For the text-containing cell, return its midpoint in [X, Y] coordinate format. 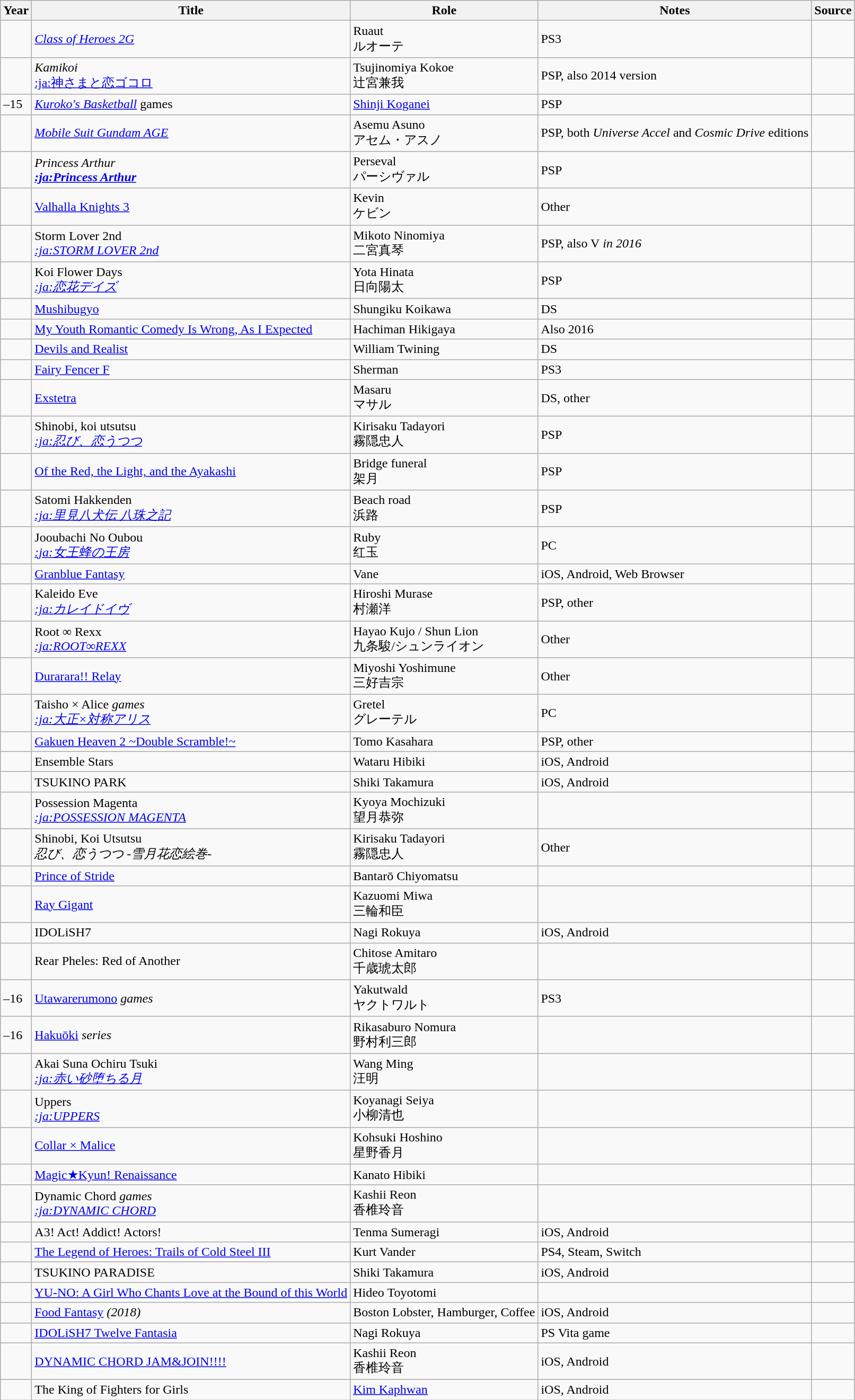
iOS, Android, Web Browser [675, 574]
–15 [16, 104]
Tenma Sumeragi [444, 1232]
Taisho × Alice games :ja:大正×対称アリス [191, 713]
Koyanagi Seiya小柳清也 [444, 1109]
Hakuōki series [191, 1035]
Tsujinomiya Kokoe辻宮兼我 [444, 76]
Jooubachi No Oubou:ja:女王蜂の王房 [191, 545]
TSUKINO PARADISE [191, 1272]
Rikasaburo Nomura野村利三郎 [444, 1035]
Beach road浜路 [444, 509]
Ray Gigant [191, 905]
Tomo Kasahara [444, 741]
Wang Ming汪明 [444, 1072]
PS4, Steam, Switch [675, 1252]
Kohsuki Hoshino星野香月 [444, 1146]
Akai Suna Ochiru Tsuki :ja:赤い砂堕ちる月 [191, 1072]
Kaleido Eve:ja:カレイドイヴ [191, 602]
Granblue Fantasy [191, 574]
IDOLiSH7 Twelve Fantasia [191, 1333]
Durarara!! Relay [191, 676]
Utawarerumono games [191, 998]
The King of Fighters for Girls [191, 1390]
Kevinケビン [444, 207]
PS Vita game [675, 1333]
Class of Heroes 2G [191, 39]
TSUKINO PARK [191, 782]
Shinobi, Koi Utsutsu忍び、恋うつつ -雪月花恋絵巻- [191, 847]
Role [444, 11]
IDOLiSH7 [191, 933]
Prince of Stride [191, 876]
Princess Arthur:ja:Princess Arthur [191, 170]
A3! Act! Addict! Actors! [191, 1232]
Exstetra [191, 398]
Devils and Realist [191, 349]
Dynamic Chord games:ja:DYNAMIC CHORD [191, 1203]
Mushibugyo [191, 309]
Gakuen Heaven 2 ~Double Scramble!~ [191, 741]
Kim Kaphwan [444, 1390]
Satomi Hakkenden:ja:里見八犬伝 八珠之記 [191, 509]
Fairy Fencer F [191, 369]
Bantarō Chiyomatsu [444, 876]
Kazuomi Miwa三輪和臣 [444, 905]
Magic★Kyun! Renaissance [191, 1175]
Rear Pheles: Red of Another [191, 961]
Hachiman Hikigaya [444, 329]
Kamikoi:ja:神さまと恋ゴコロ [191, 76]
Masaruマサル [444, 398]
Ruautルオーテ [444, 39]
Title [191, 11]
Vane [444, 574]
Mikoto Ninomiya二宮真琴 [444, 244]
Sherman [444, 369]
Root ∞ Rexx:ja:ROOT∞REXX [191, 640]
Gretelグレーテル [444, 713]
Kanato Hibiki [444, 1175]
Hayao Kujo / Shun Lion九条駿/シュンライオン [444, 640]
Notes [675, 11]
PSP, also V in 2016 [675, 244]
Persevalパーシヴァル [444, 170]
Uppers:ja:UPPERS [191, 1109]
Collar × Malice [191, 1146]
Shungiku Koikawa [444, 309]
Bridge funeral架月 [444, 472]
Yakutwaldヤクトワルト [444, 998]
Valhalla Knights 3 [191, 207]
YU-NO: A Girl Who Chants Love at the Bound of this World [191, 1292]
Koi Flower Days:ja:恋花デイズ [191, 280]
Hideo Toyotomi [444, 1292]
Wataru Hibiki [444, 761]
Kuroko's Basketball games [191, 104]
Ensemble Stars [191, 761]
Kyoya Mochizuki望月恭弥 [444, 810]
Storm Lover 2nd:ja:STORM LOVER 2nd [191, 244]
Shinobi, koi utsutsu:ja:忍び、恋うつつ [191, 435]
Yota Hinata日向陽太 [444, 280]
Kurt Vander [444, 1252]
Mobile Suit Gundam AGE [191, 133]
Hiroshi Murase村瀬洋 [444, 602]
Miyoshi Yoshimune三好吉宗 [444, 676]
DYNAMIC CHORD JAM&JOIN!!!! [191, 1361]
Also 2016 [675, 329]
DS, other [675, 398]
PSP, both Universe Accel and Cosmic Drive editions [675, 133]
Ruby 红玉 [444, 545]
Boston Lobster, Hamburger, Coffee [444, 1313]
Possession Magenta:ja:POSSESSION MAGENTA [191, 810]
William Twining [444, 349]
PSP, also 2014 version [675, 76]
Asemu Asunoアセム・アスノ [444, 133]
Year [16, 11]
Source [833, 11]
The Legend of Heroes: Trails of Cold Steel III [191, 1252]
Of the Red, the Light, and the Ayakashi [191, 472]
My Youth Romantic Comedy Is Wrong, As I Expected [191, 329]
Shinji Koganei [444, 104]
Chitose Amitaro千歳琥太郎 [444, 961]
Food Fantasy (2018) [191, 1313]
